Identify which cell holds the provided text, then report its (X, Y) central coordinate. 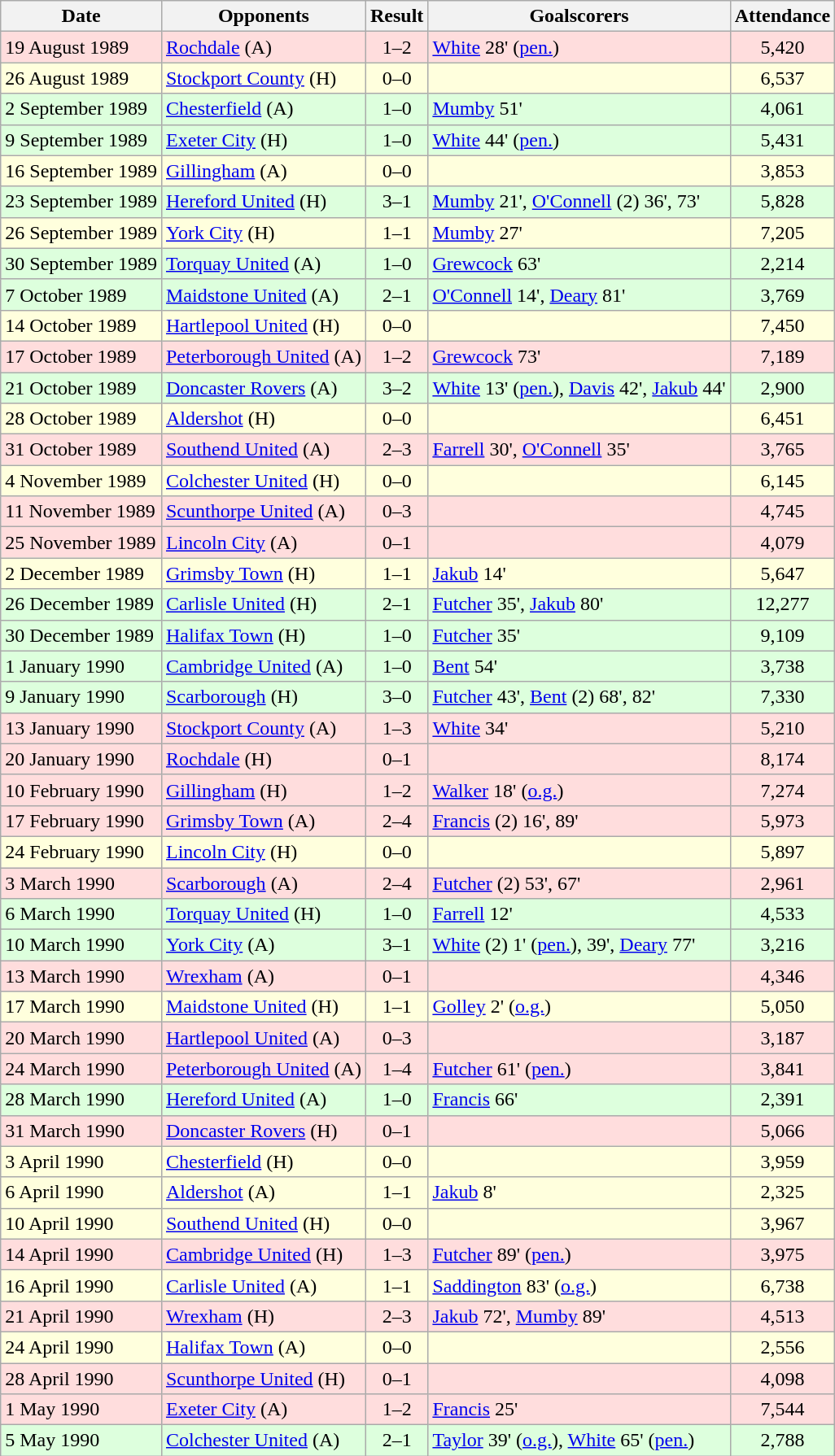
Grewcock 63' (579, 264)
White 28' (pen.) (579, 47)
28 October 1989 (81, 419)
Hartlepool United (A) (264, 1038)
7,205 (782, 233)
Cambridge United (A) (264, 666)
3 April 1990 (81, 1162)
30 December 1989 (81, 635)
10 April 1990 (81, 1223)
Opponents (264, 16)
Carlisle United (A) (264, 1285)
28 April 1990 (81, 1379)
Jakub 14' (579, 573)
Grewcock 73' (579, 356)
6,738 (782, 1285)
Jakub 8' (579, 1192)
9 January 1990 (81, 697)
Gillingham (A) (264, 171)
Futcher 35', Jakub 80' (579, 604)
Result (396, 16)
30 September 1989 (81, 264)
Lincoln City (A) (264, 543)
Colchester United (A) (264, 1441)
13 January 1990 (81, 728)
10 March 1990 (81, 945)
Taylor 39' (o.g.), White 65' (pen.) (579, 1441)
Wrexham (H) (264, 1316)
Exeter City (H) (264, 140)
17 October 1989 (81, 356)
5,647 (782, 573)
Wrexham (A) (264, 976)
O'Connell 14', Deary 81' (579, 294)
Futcher 35' (579, 635)
20 March 1990 (81, 1038)
Francis (2) 16', 89' (579, 821)
5 May 1990 (81, 1441)
5,828 (782, 202)
3,853 (782, 171)
3–0 (396, 697)
28 March 1990 (81, 1100)
Mumby 51' (579, 109)
Grimsby Town (A) (264, 821)
17 March 1990 (81, 1007)
31 March 1990 (81, 1131)
31 October 1989 (81, 450)
Maidstone United (H) (264, 1007)
Walker 18' (o.g.) (579, 790)
3,765 (782, 450)
5,066 (782, 1131)
4,061 (782, 109)
Cambridge United (H) (264, 1254)
Mumby 27' (579, 233)
2,325 (782, 1192)
Attendance (782, 16)
Exeter City (A) (264, 1410)
12,277 (782, 604)
6 April 1990 (81, 1192)
Bent 54' (579, 666)
23 September 1989 (81, 202)
Saddington 83' (o.g.) (579, 1285)
2,214 (782, 264)
24 April 1990 (81, 1347)
Scarborough (A) (264, 883)
Southend United (A) (264, 450)
1–4 (396, 1069)
6,537 (782, 78)
Hereford United (H) (264, 202)
5,431 (782, 140)
14 April 1990 (81, 1254)
Hartlepool United (H) (264, 325)
3,959 (782, 1162)
21 October 1989 (81, 388)
Gillingham (H) (264, 790)
Colchester United (H) (264, 481)
5,210 (782, 728)
White 34' (579, 728)
Torquay United (A) (264, 264)
1 May 1990 (81, 1410)
8,174 (782, 759)
4,745 (782, 512)
Date (81, 16)
Jakub 72', Mumby 89' (579, 1316)
Southend United (H) (264, 1223)
3,216 (782, 945)
Golley 2' (o.g.) (579, 1007)
2,900 (782, 388)
2,391 (782, 1100)
24 February 1990 (81, 852)
3 March 1990 (81, 883)
Francis 25' (579, 1410)
4,079 (782, 543)
4 November 1989 (81, 481)
16 April 1990 (81, 1285)
17 February 1990 (81, 821)
13 March 1990 (81, 976)
3–2 (396, 388)
3,738 (782, 666)
2 September 1989 (81, 109)
6 March 1990 (81, 914)
2,556 (782, 1347)
6,451 (782, 419)
3,187 (782, 1038)
7,544 (782, 1410)
14 October 1989 (81, 325)
Doncaster Rovers (A) (264, 388)
5,050 (782, 1007)
1 January 1990 (81, 666)
Futcher 61' (pen.) (579, 1069)
11 November 1989 (81, 512)
York City (A) (264, 945)
26 December 1989 (81, 604)
10 February 1990 (81, 790)
2,788 (782, 1441)
Francis 66' (579, 1100)
Halifax Town (H) (264, 635)
19 August 1989 (81, 47)
3,975 (782, 1254)
Stockport County (H) (264, 78)
5,973 (782, 821)
3,769 (782, 294)
24 March 1990 (81, 1069)
Lincoln City (H) (264, 852)
Futcher (2) 53', 67' (579, 883)
7,189 (782, 356)
4,098 (782, 1379)
9 September 1989 (81, 140)
7,330 (782, 697)
Rochdale (H) (264, 759)
Scarborough (H) (264, 697)
Futcher 89' (pen.) (579, 1254)
Farrell 12' (579, 914)
20 January 1990 (81, 759)
Grimsby Town (H) (264, 573)
Chesterfield (H) (264, 1162)
Goalscorers (579, 16)
6,145 (782, 481)
Halifax Town (A) (264, 1347)
Chesterfield (A) (264, 109)
25 November 1989 (81, 543)
4,346 (782, 976)
7,274 (782, 790)
2 December 1989 (81, 573)
21 April 1990 (81, 1316)
White 13' (pen.), Davis 42', Jakub 44' (579, 388)
5,420 (782, 47)
2,961 (782, 883)
Farrell 30', O'Connell 35' (579, 450)
Mumby 21', O'Connell (2) 36', 73' (579, 202)
4,513 (782, 1316)
Doncaster Rovers (H) (264, 1131)
Aldershot (H) (264, 419)
7,450 (782, 325)
Futcher 43', Bent (2) 68', 82' (579, 697)
Carlisle United (H) (264, 604)
7 October 1989 (81, 294)
Stockport County (A) (264, 728)
Torquay United (H) (264, 914)
Scunthorpe United (H) (264, 1379)
5,897 (782, 852)
Maidstone United (A) (264, 294)
16 September 1989 (81, 171)
26 September 1989 (81, 233)
3,967 (782, 1223)
3,841 (782, 1069)
Rochdale (A) (264, 47)
9,109 (782, 635)
Aldershot (A) (264, 1192)
26 August 1989 (81, 78)
White 44' (pen.) (579, 140)
White (2) 1' (pen.), 39', Deary 77' (579, 945)
Scunthorpe United (A) (264, 512)
4,533 (782, 914)
York City (H) (264, 233)
Hereford United (A) (264, 1100)
